Pinpoint the cell where the given text exists, returning its [X, Y] midpoint coordinate. 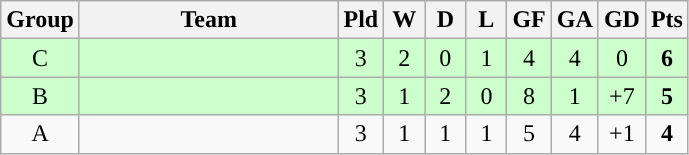
B [40, 96]
GA [574, 20]
Group [40, 20]
Pld [361, 20]
Team [208, 20]
GF [529, 20]
A [40, 134]
C [40, 58]
L [486, 20]
+7 [622, 96]
W [404, 20]
D [446, 20]
8 [529, 96]
Pts [666, 20]
6 [666, 58]
GD [622, 20]
+1 [622, 134]
